Locate the cell with the specified text and output its [X, Y] center coordinate. 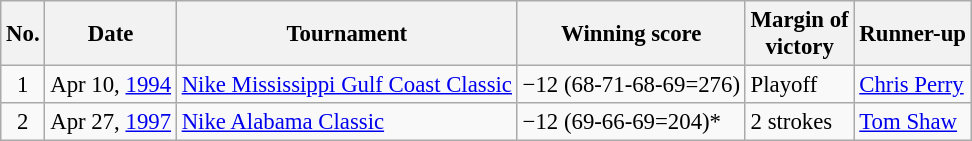
−12 (69-66-69=204)* [631, 122]
1 [23, 85]
Runner-up [912, 34]
Tom Shaw [912, 122]
No. [23, 34]
Date [110, 34]
Tournament [346, 34]
Chris Perry [912, 85]
Winning score [631, 34]
Apr 27, 1997 [110, 122]
2 strokes [800, 122]
Apr 10, 1994 [110, 85]
−12 (68-71-68-69=276) [631, 85]
Nike Mississippi Gulf Coast Classic [346, 85]
2 [23, 122]
Playoff [800, 85]
Margin ofvictory [800, 34]
Nike Alabama Classic [346, 122]
